Provide the (X, Y) coordinate of the cell's center where the given text is located.  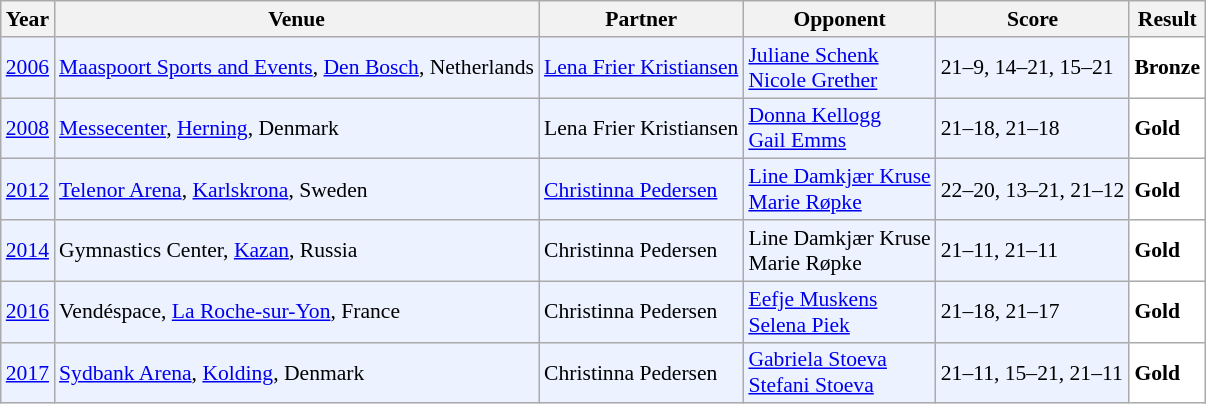
22–20, 13–21, 21–12 (1033, 190)
2012 (28, 190)
Opponent (839, 19)
Donna Kellogg Gail Emms (839, 128)
2014 (28, 250)
Juliane Schenk Nicole Grether (839, 68)
Sydbank Arena, Kolding, Denmark (296, 372)
Bronze (1167, 68)
2016 (28, 312)
Messecenter, Herning, Denmark (296, 128)
21–18, 21–17 (1033, 312)
Vendéspace, La Roche-sur-Yon, France (296, 312)
Eefje Muskens Selena Piek (839, 312)
2006 (28, 68)
Partner (641, 19)
Year (28, 19)
21–18, 21–18 (1033, 128)
Gymnastics Center, Kazan, Russia (296, 250)
Telenor Arena, Karlskrona, Sweden (296, 190)
2008 (28, 128)
Maaspoort Sports and Events, Den Bosch, Netherlands (296, 68)
Venue (296, 19)
2017 (28, 372)
21–11, 15–21, 21–11 (1033, 372)
Gabriela Stoeva Stefani Stoeva (839, 372)
Result (1167, 19)
Score (1033, 19)
21–9, 14–21, 15–21 (1033, 68)
21–11, 21–11 (1033, 250)
